Determine the [x, y] coordinate at the center of the cell enclosing the given text.  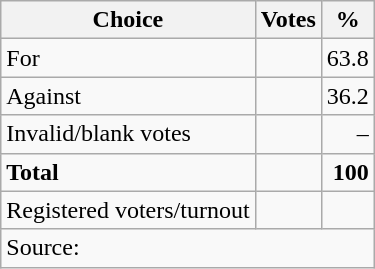
% [348, 20]
Registered voters/turnout [128, 210]
Votes [288, 20]
– [348, 134]
63.8 [348, 58]
Invalid/blank votes [128, 134]
100 [348, 172]
Source: [188, 248]
For [128, 58]
Choice [128, 20]
36.2 [348, 96]
Against [128, 96]
Total [128, 172]
